Pinpoint the cell where the given text exists, returning its [X, Y] midpoint coordinate. 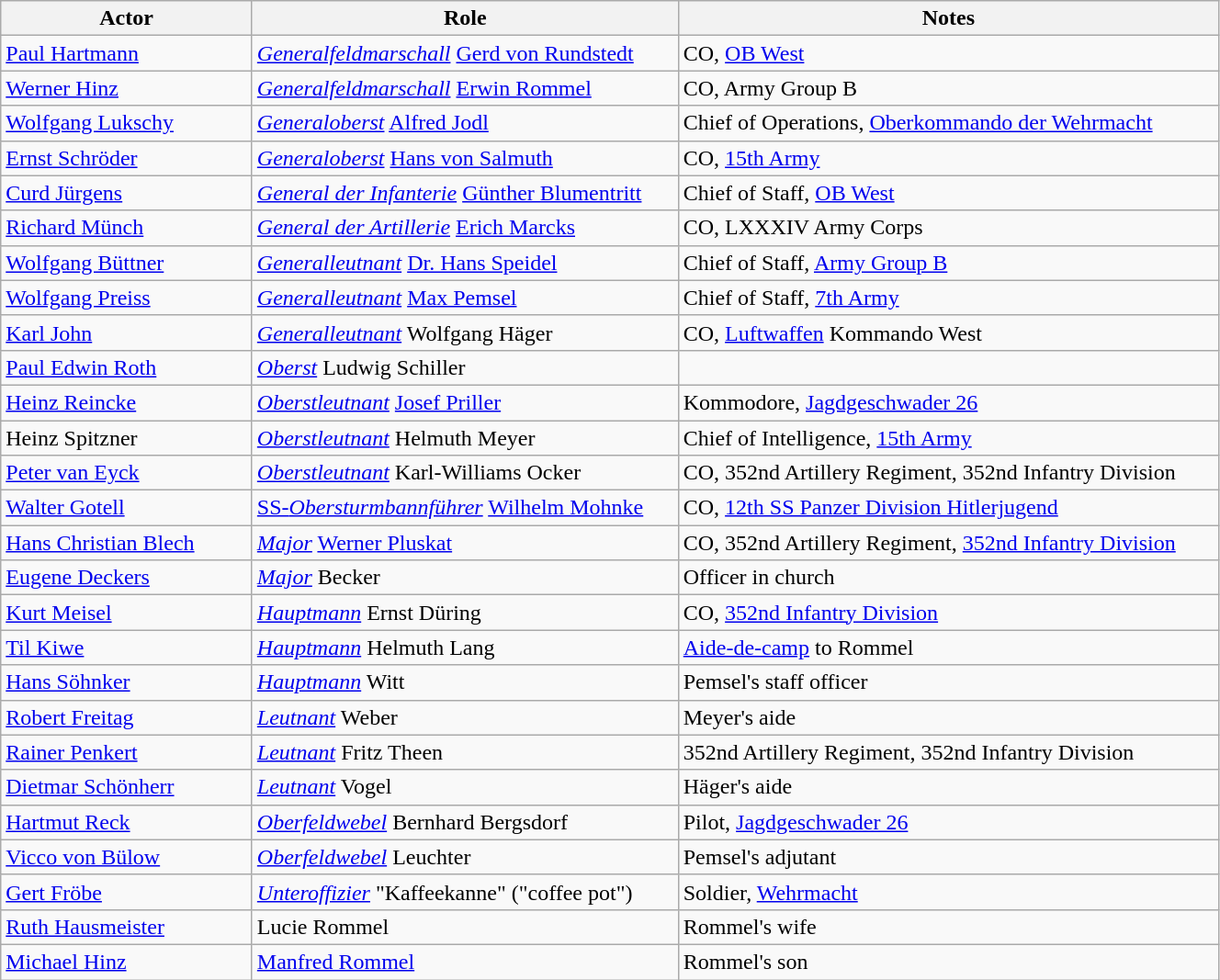
General der Infanterie Günther Blumentritt [465, 193]
CO, 12th SS Panzer Division Hitlerjugend [948, 508]
Rainer Penkert [127, 752]
Manfred Rommel [465, 962]
Generaloberst Hans von Salmuth [465, 158]
Leutnant Weber [465, 717]
Kommodore, Jagdgeschwader 26 [948, 402]
Wolfgang Büttner [127, 263]
Leutnant Fritz Theen [465, 752]
Rommel's wife [948, 927]
Leutnant Vogel [465, 787]
Chief of Staff, 7th Army [948, 298]
Kurt Meisel [127, 613]
Generalleutnant Wolfgang Häger [465, 332]
Peter van Eyck [127, 473]
Chief of Staff, OB West [948, 193]
Hartmut Reck [127, 822]
Hans Söhnker [127, 682]
CO, LXXXIV Army Corps [948, 228]
Til Kiwe [127, 648]
Soldier, Wehrmacht [948, 892]
Generalleutnant Dr. Hans Speidel [465, 263]
Robert Freitag [127, 717]
Generalleutnant Max Pemsel [465, 298]
Pilot, Jagdgeschwader 26 [948, 822]
Generalfeldmarschall Gerd von Rundstedt [465, 53]
Chief of Staff, Army Group B [948, 263]
Role [465, 18]
Hauptmann Ernst Düring [465, 613]
352nd Artillery Regiment, 352nd Infantry Division [948, 752]
Major Becker [465, 578]
Unteroffizier "Kaffeekanne" ("coffee pot") [465, 892]
Häger's aide [948, 787]
Karl John [127, 332]
Wolfgang Preiss [127, 298]
Oberfeldwebel Bernhard Bergsdorf [465, 822]
Generalfeldmarschall Erwin Rommel [465, 88]
Generaloberst Alfred Jodl [465, 123]
Hauptmann Witt [465, 682]
Paul Edwin Roth [127, 367]
Werner Hinz [127, 88]
Dietmar Schönherr [127, 787]
Oberst Ludwig Schiller [465, 367]
CO, Luftwaffen Kommando West [948, 332]
Ruth Hausmeister [127, 927]
Heinz Spitzner [127, 438]
Notes [948, 18]
Oberstleutnant Karl-Williams Ocker [465, 473]
Hans Christian Blech [127, 543]
SS-Obersturmbannführer Wilhelm Mohnke [465, 508]
Major Werner Pluskat [465, 543]
Chief of Intelligence, 15th Army [948, 438]
Michael Hinz [127, 962]
CO, 352nd Infantry Division [948, 613]
Walter Gotell [127, 508]
Officer in church [948, 578]
Eugene Deckers [127, 578]
Paul Hartmann [127, 53]
CO, OB West [948, 53]
Hauptmann Helmuth Lang [465, 648]
Gert Fröbe [127, 892]
Oberfeldwebel Leuchter [465, 857]
Curd Jürgens [127, 193]
Oberstleutnant Helmuth Meyer [465, 438]
Meyer's aide [948, 717]
Wolfgang Lukschy [127, 123]
Vicco von Bülow [127, 857]
Lucie Rommel [465, 927]
CO, Army Group B [948, 88]
CO, 15th Army [948, 158]
Pemsel's adjutant [948, 857]
Oberstleutnant Josef Priller [465, 402]
Rommel's son [948, 962]
Pemsel's staff officer [948, 682]
Ernst Schröder [127, 158]
General der Artillerie Erich Marcks [465, 228]
Richard Münch [127, 228]
Actor [127, 18]
Aide-de-camp to Rommel [948, 648]
Heinz Reincke [127, 402]
Chief of Operations, Oberkommando der Wehrmacht [948, 123]
